Detect which cell encompasses the target text, then output its [X, Y] center coordinate. 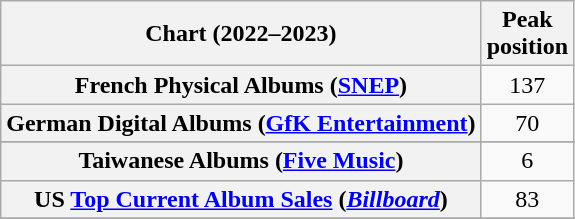
70 [527, 123]
US Top Current Album Sales (Billboard) [241, 199]
Taiwanese Albums (Five Music) [241, 161]
Peakposition [527, 34]
83 [527, 199]
German Digital Albums (GfK Entertainment) [241, 123]
French Physical Albums (SNEP) [241, 85]
Chart (2022–2023) [241, 34]
6 [527, 161]
137 [527, 85]
